Identify which cell holds the provided text, then report its (X, Y) central coordinate. 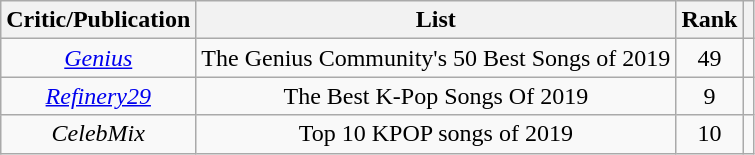
Refinery29 (98, 96)
Genius (98, 58)
List (436, 20)
Rank (710, 20)
Top 10 KPOP songs of 2019 (436, 134)
CelebMix (98, 134)
9 (710, 96)
Critic/Publication (98, 20)
The Genius Community's 50 Best Songs of 2019 (436, 58)
10 (710, 134)
The Best K-Pop Songs Of 2019 (436, 96)
49 (710, 58)
